Return (X, Y) of the center of cell containing provided text 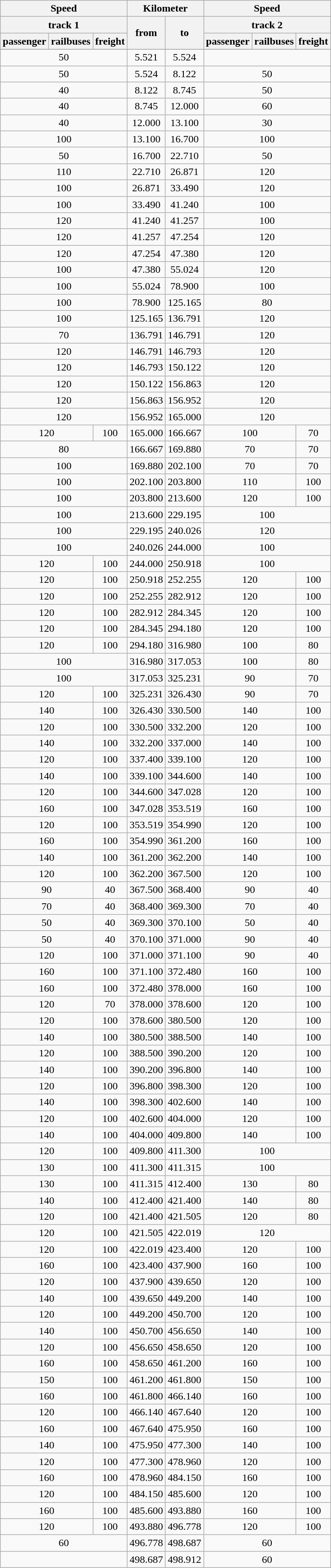
Kilometer (165, 9)
498.912 (185, 1559)
track 2 (267, 25)
337.400 (146, 760)
337.000 (185, 743)
from (146, 33)
30 (267, 123)
5.521 (146, 57)
to (185, 33)
track 1 (64, 25)
